Output the [x, y] coordinate of the center of the cell containing the given text.  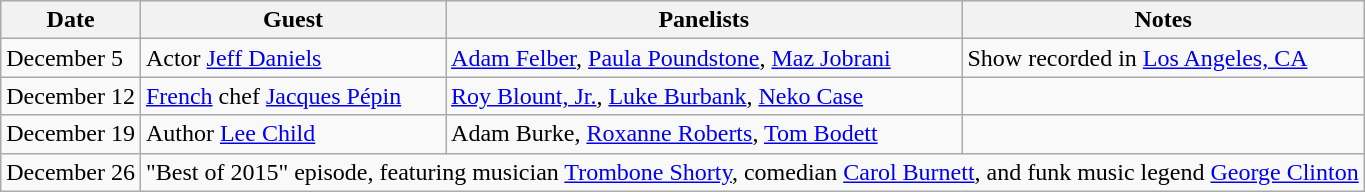
Adam Burke, Roxanne Roberts, Tom Bodett [704, 134]
Actor Jeff Daniels [292, 58]
Author Lee Child [292, 134]
Roy Blount, Jr., Luke Burbank, Neko Case [704, 96]
December 26 [71, 172]
December 19 [71, 134]
December 12 [71, 96]
December 5 [71, 58]
Guest [292, 20]
"Best of 2015" episode, featuring musician Trombone Shorty, comedian Carol Burnett, and funk music legend George Clinton [752, 172]
French chef Jacques Pépin [292, 96]
Show recorded in Los Angeles, CA [1163, 58]
Notes [1163, 20]
Adam Felber, Paula Poundstone, Maz Jobrani [704, 58]
Date [71, 20]
Panelists [704, 20]
